Output the [X, Y] coordinate of the center of the cell containing the given text.  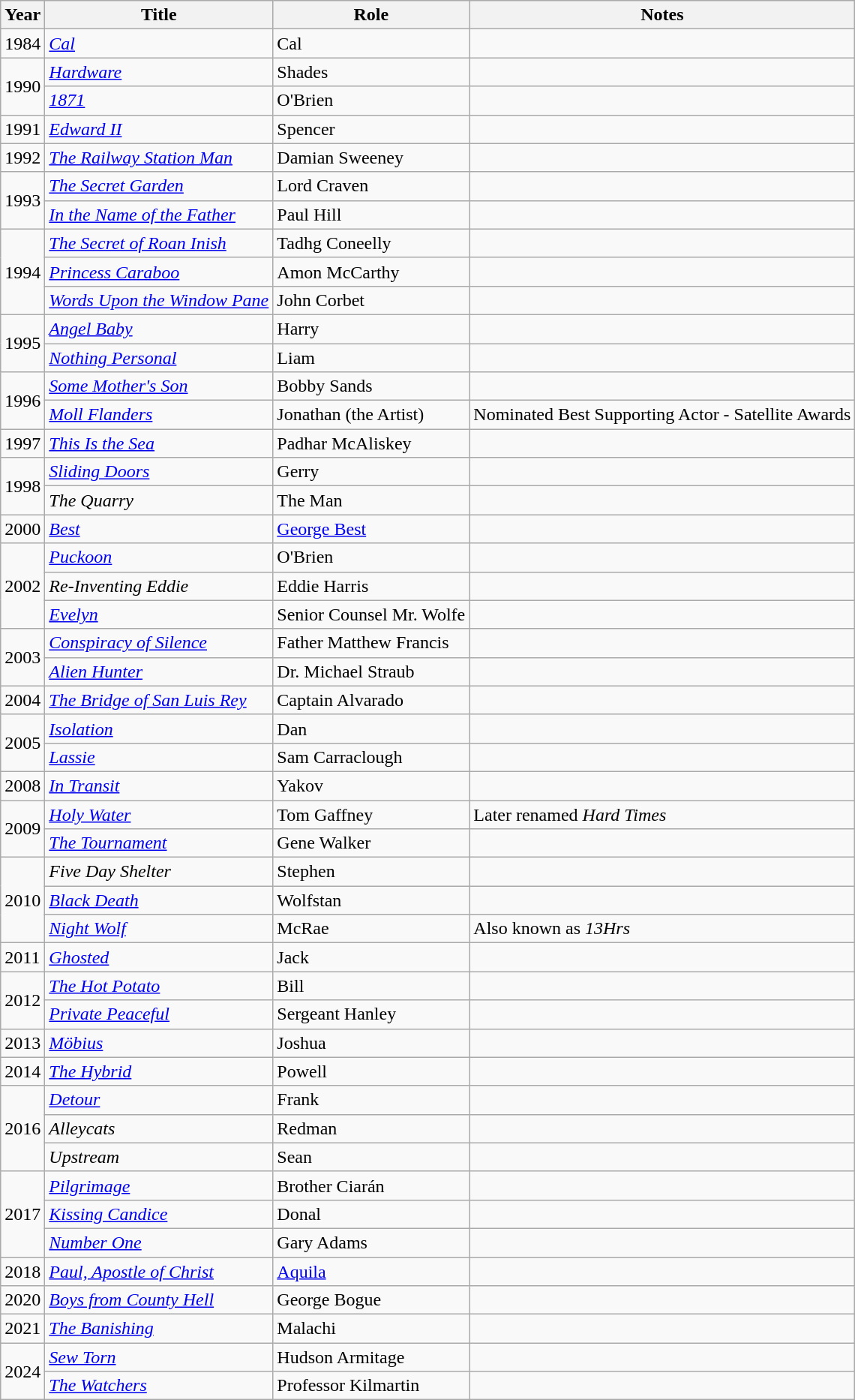
In Transit [159, 786]
Brother Ciarán [371, 1185]
Five Day Shelter [159, 872]
Lassie [159, 757]
Powell [371, 1071]
Edward II [159, 129]
Professor Kilmartin [371, 1386]
Spencer [371, 129]
Night Wolf [159, 929]
Notes [662, 15]
Sam Carraclough [371, 757]
2024 [22, 1371]
Bobby Sands [371, 386]
John Corbet [371, 300]
1993 [22, 200]
2021 [22, 1329]
The Secret Garden [159, 186]
The Quarry [159, 500]
Harry [371, 329]
Damian Sweeney [371, 158]
Captain Alvarado [371, 700]
Malachi [371, 1329]
1998 [22, 486]
Bill [371, 986]
Jonathan (the Artist) [371, 415]
The Hot Potato [159, 986]
2002 [22, 586]
2017 [22, 1214]
The Tournament [159, 843]
Redman [371, 1128]
2014 [22, 1071]
Tom Gaffney [371, 814]
The Man [371, 500]
2013 [22, 1043]
The Railway Station Man [159, 158]
Jack [371, 957]
Tadhg Coneelly [371, 243]
Father Matthew Francis [371, 643]
2018 [22, 1272]
Liam [371, 358]
1990 [22, 86]
Private Peaceful [159, 1014]
Boys from County Hell [159, 1300]
The Hybrid [159, 1071]
Alien Hunter [159, 671]
Lord Craven [371, 186]
2011 [22, 957]
Amon McCarthy [371, 272]
Dan [371, 729]
Yakov [371, 786]
Donal [371, 1214]
Paul, Apostle of Christ [159, 1272]
Evelyn [159, 614]
Hudson Armitage [371, 1357]
Aquila [371, 1272]
Shades [371, 72]
Sean [371, 1157]
Sergeant Hanley [371, 1014]
1984 [22, 44]
Paul Hill [371, 215]
This Is the Sea [159, 443]
Alleycats [159, 1128]
Kissing Candice [159, 1214]
Title [159, 15]
Gene Walker [371, 843]
George Best [371, 529]
Re-Inventing Eddie [159, 586]
The Banishing [159, 1329]
McRae [371, 929]
Wolfstan [371, 900]
The Secret of Roan Inish [159, 243]
Some Mother's Son [159, 386]
1871 [159, 101]
Conspiracy of Silence [159, 643]
2004 [22, 700]
1991 [22, 129]
Dr. Michael Straub [371, 671]
2005 [22, 743]
Puckoon [159, 557]
Gary Adams [371, 1242]
Nothing Personal [159, 358]
Words Upon the Window Pane [159, 300]
2008 [22, 786]
2003 [22, 657]
The Watchers [159, 1386]
The Bridge of San Luis Rey [159, 700]
Moll Flanders [159, 415]
2020 [22, 1300]
2000 [22, 529]
Number One [159, 1242]
Ghosted [159, 957]
2010 [22, 900]
Holy Water [159, 814]
2012 [22, 1000]
Upstream [159, 1157]
Year [22, 15]
Gerry [371, 472]
2009 [22, 828]
Padhar McAliskey [371, 443]
Black Death [159, 900]
In the Name of the Father [159, 215]
1992 [22, 158]
Sliding Doors [159, 472]
Joshua [371, 1043]
Princess Caraboo [159, 272]
1995 [22, 343]
Eddie Harris [371, 586]
George Bogue [371, 1300]
Pilgrimage [159, 1185]
Senior Counsel Mr. Wolfe [371, 614]
2016 [22, 1128]
Sew Torn [159, 1357]
Möbius [159, 1043]
Frank [371, 1100]
1997 [22, 443]
Isolation [159, 729]
Stephen [371, 872]
1996 [22, 401]
Detour [159, 1100]
Best [159, 529]
Later renamed Hard Times [662, 814]
Role [371, 15]
1994 [22, 272]
Hardware [159, 72]
Also known as 13Hrs [662, 929]
Nominated Best Supporting Actor - Satellite Awards [662, 415]
Angel Baby [159, 329]
